Locate the cell with the specified text and output its [X, Y] center coordinate. 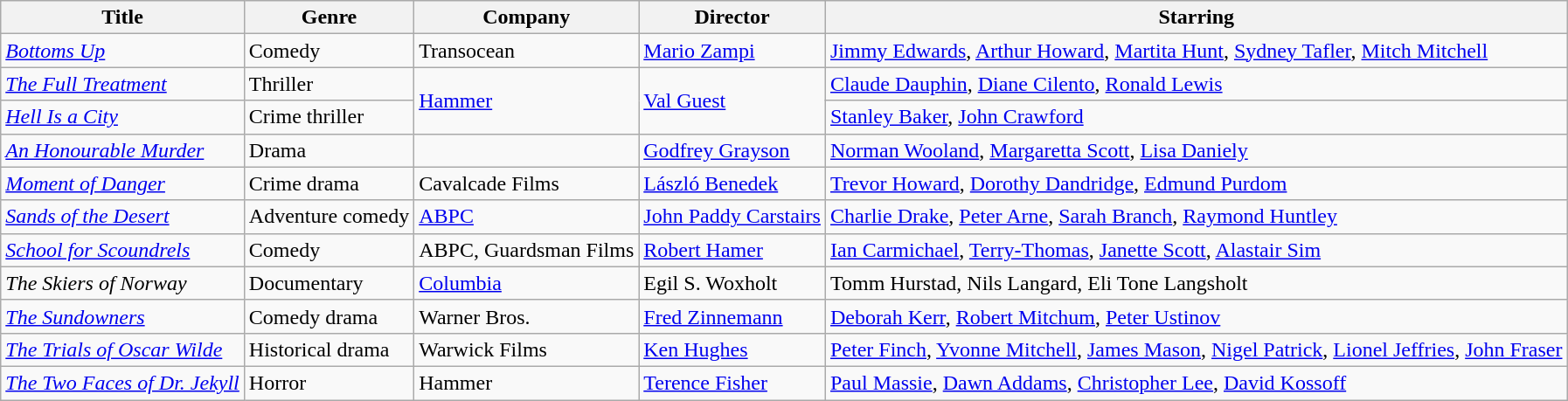
Transocean [526, 51]
Fred Zinnemann [732, 316]
Horror [329, 383]
Columbia [526, 283]
Title [122, 17]
Godfrey Grayson [732, 150]
Stanley Baker, John Crawford [1196, 117]
Crime thriller [329, 117]
Moment of Danger [122, 183]
Mario Zampi [732, 51]
The Sundowners [122, 316]
Starring [1196, 17]
John Paddy Carstairs [732, 217]
Adventure comedy [329, 217]
Crime drama [329, 183]
Trevor Howard, Dorothy Dandridge, Edmund Purdom [1196, 183]
Norman Wooland, Margaretta Scott, Lisa Daniely [1196, 150]
Historical drama [329, 349]
Terence Fisher [732, 383]
The Full Treatment [122, 84]
Thriller [329, 84]
Documentary [329, 283]
Val Guest [732, 100]
Claude Dauphin, Diane Cilento, Ronald Lewis [1196, 84]
An Honourable Murder [122, 150]
Drama [329, 150]
Warner Bros. [526, 316]
The Two Faces of Dr. Jekyll [122, 383]
Robert Hamer [732, 250]
Genre [329, 17]
Bottoms Up [122, 51]
ABPC [526, 217]
Deborah Kerr, Robert Mitchum, Peter Ustinov [1196, 316]
Hell Is a City [122, 117]
Cavalcade Films [526, 183]
Tomm Hurstad, Nils Langard, Eli Tone Langsholt [1196, 283]
László Benedek [732, 183]
Ken Hughes [732, 349]
Sands of the Desert [122, 217]
Egil S. Woxholt [732, 283]
The Trials of Oscar Wilde [122, 349]
The Skiers of Norway [122, 283]
Paul Massie, Dawn Addams, Christopher Lee, David Kossoff [1196, 383]
ABPC, Guardsman Films [526, 250]
Peter Finch, Yvonne Mitchell, James Mason, Nigel Patrick, Lionel Jeffries, John Fraser [1196, 349]
Ian Carmichael, Terry-Thomas, Janette Scott, Alastair Sim [1196, 250]
Comedy drama [329, 316]
School for Scoundrels [122, 250]
Charlie Drake, Peter Arne, Sarah Branch, Raymond Huntley [1196, 217]
Director [732, 17]
Company [526, 17]
Jimmy Edwards, Arthur Howard, Martita Hunt, Sydney Tafler, Mitch Mitchell [1196, 51]
Warwick Films [526, 349]
